Scan for the cell matching the given text and deliver its (x, y) coordinate at center. 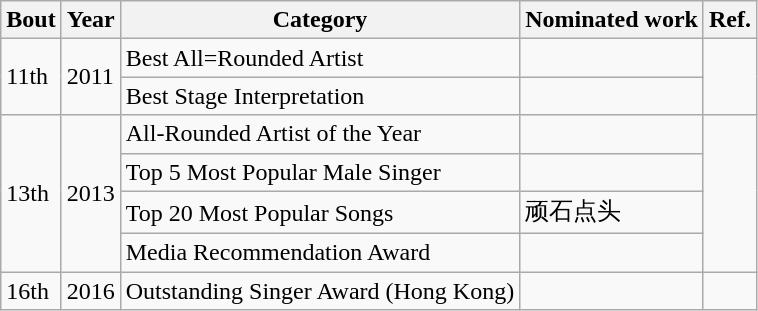
Best All=Rounded Artist (320, 58)
Outstanding Singer Award (Hong Kong) (320, 291)
Year (90, 20)
13th (31, 194)
16th (31, 291)
Bout (31, 20)
All-Rounded Artist of the Year (320, 134)
11th (31, 77)
Top 20 Most Popular Songs (320, 212)
2016 (90, 291)
2011 (90, 77)
2013 (90, 194)
顽石点头 (612, 212)
Ref. (730, 20)
Media Recommendation Award (320, 253)
Nominated work (612, 20)
Best Stage Interpretation (320, 96)
Top 5 Most Popular Male Singer (320, 172)
Category (320, 20)
